Locate the cell with the specified text and output its (X, Y) center coordinate. 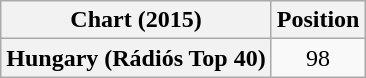
Hungary (Rádiós Top 40) (136, 58)
Position (318, 20)
Chart (2015) (136, 20)
98 (318, 58)
